Detect which cell encompasses the target text, then output its (x, y) center coordinate. 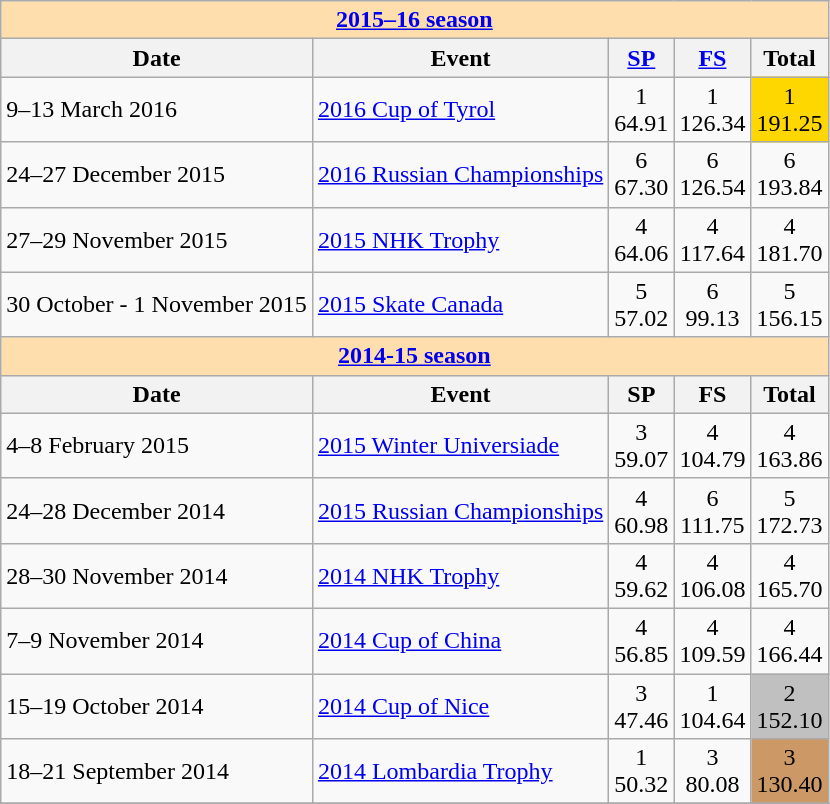
4 59.62 (642, 576)
4 166.44 (790, 640)
2015–16 season (414, 20)
2015 Winter Universiade (460, 446)
4 181.70 (790, 240)
3 80.08 (712, 772)
4 165.70 (790, 576)
6 111.75 (712, 510)
27–29 November 2015 (157, 240)
2015 Russian Championships (460, 510)
30 October - 1 November 2015 (157, 304)
1 64.91 (642, 110)
5 156.15 (790, 304)
6 99.13 (712, 304)
1 104.64 (712, 706)
2014 Lombardia Trophy (460, 772)
4 56.85 (642, 640)
2015 Skate Canada (460, 304)
4 106.08 (712, 576)
7–9 November 2014 (157, 640)
4 163.86 (790, 446)
2015 NHK Trophy (460, 240)
2016 Cup of Tyrol (460, 110)
3 130.40 (790, 772)
4 60.98 (642, 510)
2014 Cup of Nice (460, 706)
6 67.30 (642, 174)
4 104.79 (712, 446)
4–8 February 2015 (157, 446)
1 126.34 (712, 110)
15–19 October 2014 (157, 706)
2014-15 season (414, 356)
28–30 November 2014 (157, 576)
9–13 March 2016 (157, 110)
1 50.32 (642, 772)
6 126.54 (712, 174)
18–21 September 2014 (157, 772)
3 59.07 (642, 446)
3 47.46 (642, 706)
6 193.84 (790, 174)
2014 NHK Trophy (460, 576)
24–28 December 2014 (157, 510)
4 109.59 (712, 640)
2 152.10 (790, 706)
4 117.64 (712, 240)
2014 Cup of China (460, 640)
24–27 December 2015 (157, 174)
5 57.02 (642, 304)
4 64.06 (642, 240)
2016 Russian Championships (460, 174)
5 172.73 (790, 510)
1 191.25 (790, 110)
